From the cell containing the given text, extract its center point as (x, y) coordinate. 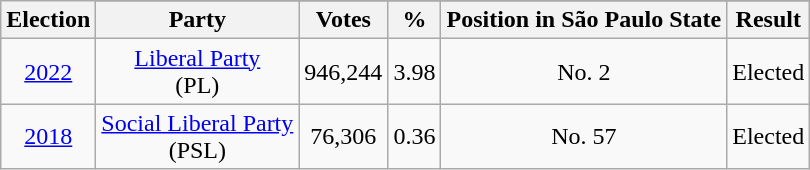
Position in São Paulo State (584, 20)
Liberal Party (PL) (198, 72)
76,306 (344, 136)
% (414, 20)
Result (768, 20)
2018 (48, 136)
Votes (344, 20)
Party (198, 20)
946,244 (344, 72)
No. 57 (584, 136)
0.36 (414, 136)
Election (48, 20)
Social Liberal Party (PSL) (198, 136)
2022 (48, 72)
3.98 (414, 72)
No. 2 (584, 72)
